Pinpoint the cell where the given text exists, returning its [x, y] midpoint coordinate. 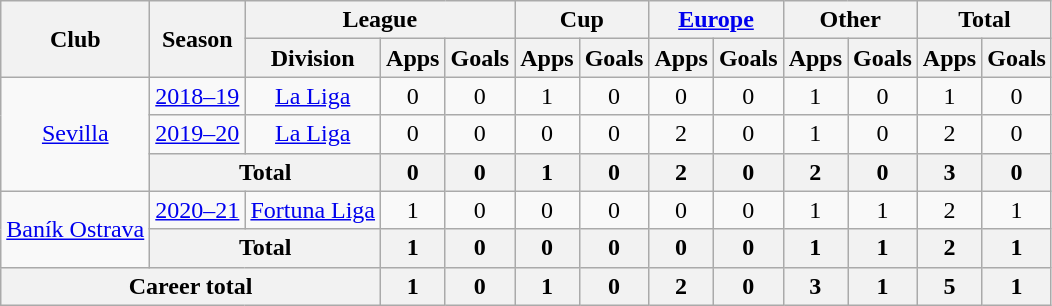
League [380, 20]
Fortuna Liga [313, 210]
Division [313, 58]
Europe [716, 20]
Cup [582, 20]
Baník Ostrava [76, 229]
2020–21 [198, 210]
Season [198, 39]
Other [850, 20]
Career total [191, 286]
2018–19 [198, 96]
Sevilla [76, 134]
Club [76, 39]
2019–20 [198, 134]
5 [949, 286]
